Detect which cell encompasses the target text, then output its [X, Y] center coordinate. 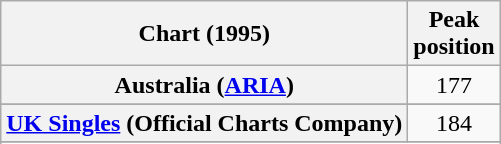
184 [454, 123]
Australia (ARIA) [204, 85]
UK Singles (Official Charts Company) [204, 123]
177 [454, 85]
Peakposition [454, 34]
Chart (1995) [204, 34]
